Return the [x, y] coordinate for the center point of the cell that contains the specified text.  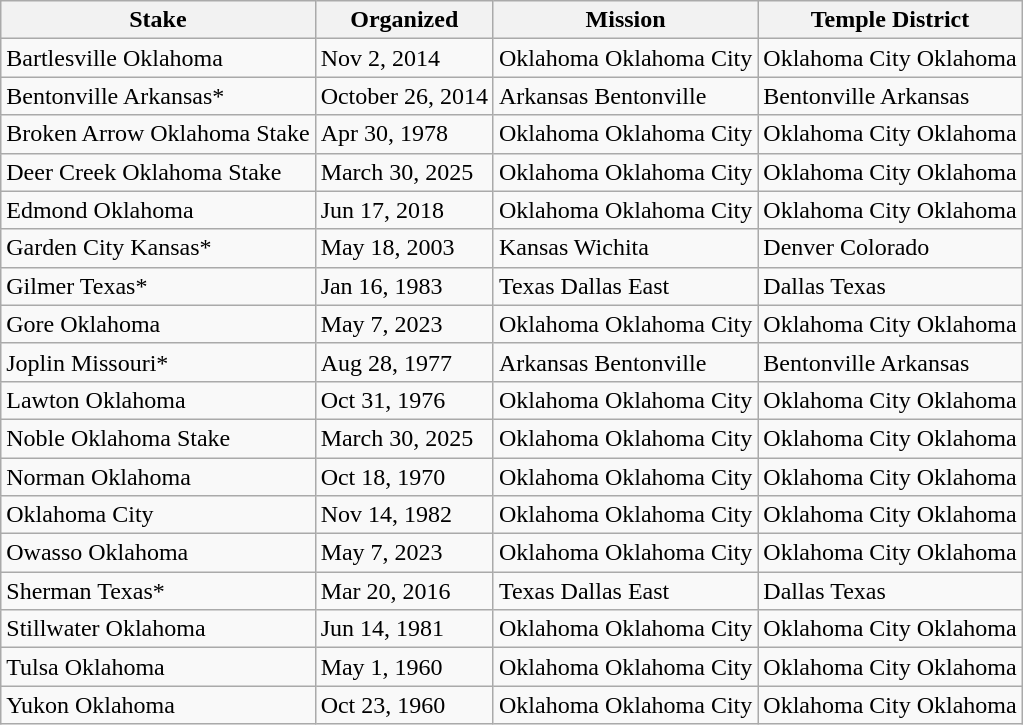
Gilmer Texas* [158, 286]
Edmond Oklahoma [158, 210]
Oct 18, 1970 [404, 477]
Noble Oklahoma Stake [158, 438]
Nov 2, 2014 [404, 58]
Mission [625, 20]
Apr 30, 1978 [404, 134]
Tulsa Oklahoma [158, 667]
Jun 14, 1981 [404, 629]
Denver Colorado [890, 248]
Aug 28, 1977 [404, 362]
Yukon Oklahoma [158, 705]
October 26, 2014 [404, 96]
Bartlesville Oklahoma [158, 58]
May 18, 2003 [404, 248]
Gore Oklahoma [158, 324]
Oklahoma City [158, 515]
Owasso Oklahoma [158, 553]
Lawton Oklahoma [158, 400]
Temple District [890, 20]
Oct 23, 1960 [404, 705]
Sherman Texas* [158, 591]
May 1, 1960 [404, 667]
Bentonville Arkansas* [158, 96]
Norman Oklahoma [158, 477]
Nov 14, 1982 [404, 515]
Joplin Missouri* [158, 362]
Kansas Wichita [625, 248]
Stillwater Oklahoma [158, 629]
Oct 31, 1976 [404, 400]
Broken Arrow Oklahoma Stake [158, 134]
Jun 17, 2018 [404, 210]
Mar 20, 2016 [404, 591]
Organized [404, 20]
Garden City Kansas* [158, 248]
Stake [158, 20]
Deer Creek Oklahoma Stake [158, 172]
Jan 16, 1983 [404, 286]
